Output the (x, y) coordinate of the center of the cell containing the given text.  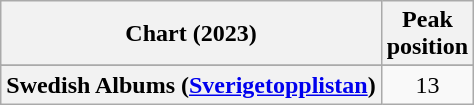
Swedish Albums (Sverigetopplistan) (191, 85)
Peakposition (427, 34)
Chart (2023) (191, 34)
13 (427, 85)
